Pinpoint the cell where the given text exists, returning its [x, y] midpoint coordinate. 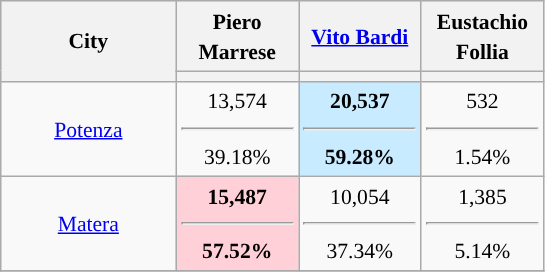
City [88, 41]
Matera [88, 224]
532 1.54% [482, 128]
Eustachio Follia [482, 36]
Potenza [88, 128]
13,574 39.18% [238, 128]
Vito Bardi [360, 36]
Piero Marrese [238, 36]
15,487 57.52% [238, 224]
1,385 5.14% [482, 224]
20,537 59.28% [360, 128]
10,054 37.34% [360, 224]
